Find where the given text appears and provide that cell's center as [x, y] coordinate. 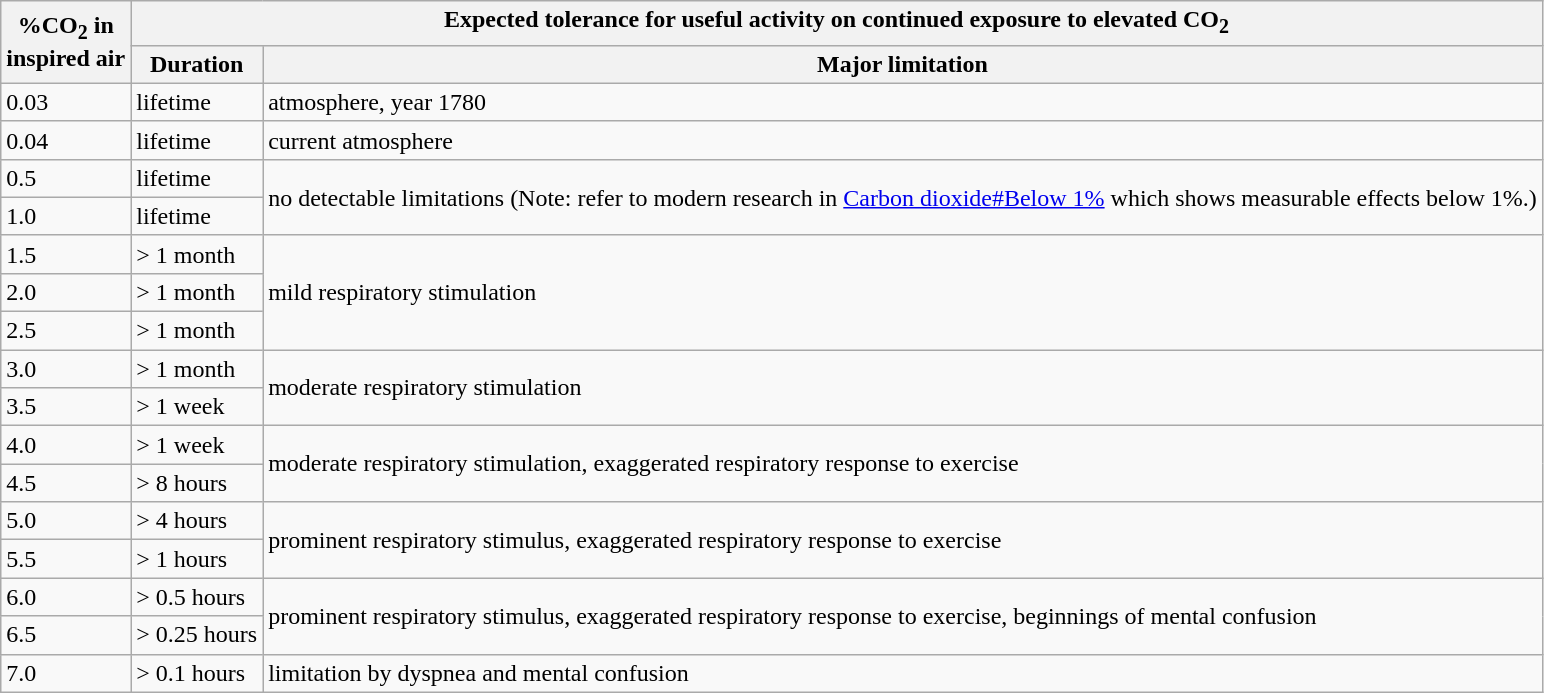
moderate respiratory stimulation, exaggerated respiratory response to exercise [903, 464]
prominent respiratory stimulus, exaggerated respiratory response to exercise, beginnings of mental confusion [903, 616]
limitation by dyspnea and mental confusion [903, 673]
prominent respiratory stimulus, exaggerated respiratory response to exercise [903, 540]
4.0 [66, 445]
atmosphere, year 1780 [903, 102]
Duration [197, 64]
1.0 [66, 216]
5.5 [66, 559]
Expected tolerance for useful activity on continued exposure to elevated CO2 [837, 23]
1.5 [66, 254]
3.5 [66, 407]
2.5 [66, 331]
6.5 [66, 635]
> 1 hours [197, 559]
0.04 [66, 140]
> 0.5 hours [197, 597]
4.5 [66, 483]
no detectable limitations (Note: refer to modern research in Carbon dioxide#Below 1% which shows measurable effects below 1%.) [903, 197]
2.0 [66, 292]
current atmosphere [903, 140]
moderate respiratory stimulation [903, 388]
> 8 hours [197, 483]
> 0.25 hours [197, 635]
> 4 hours [197, 521]
7.0 [66, 673]
0.03 [66, 102]
Major limitation [903, 64]
> 0.1 hours [197, 673]
0.5 [66, 178]
3.0 [66, 369]
6.0 [66, 597]
5.0 [66, 521]
%CO2 ininspired air [66, 42]
mild respiratory stimulation [903, 292]
